Extract the (x, y) coordinate from the center of the cell holding the provided text.  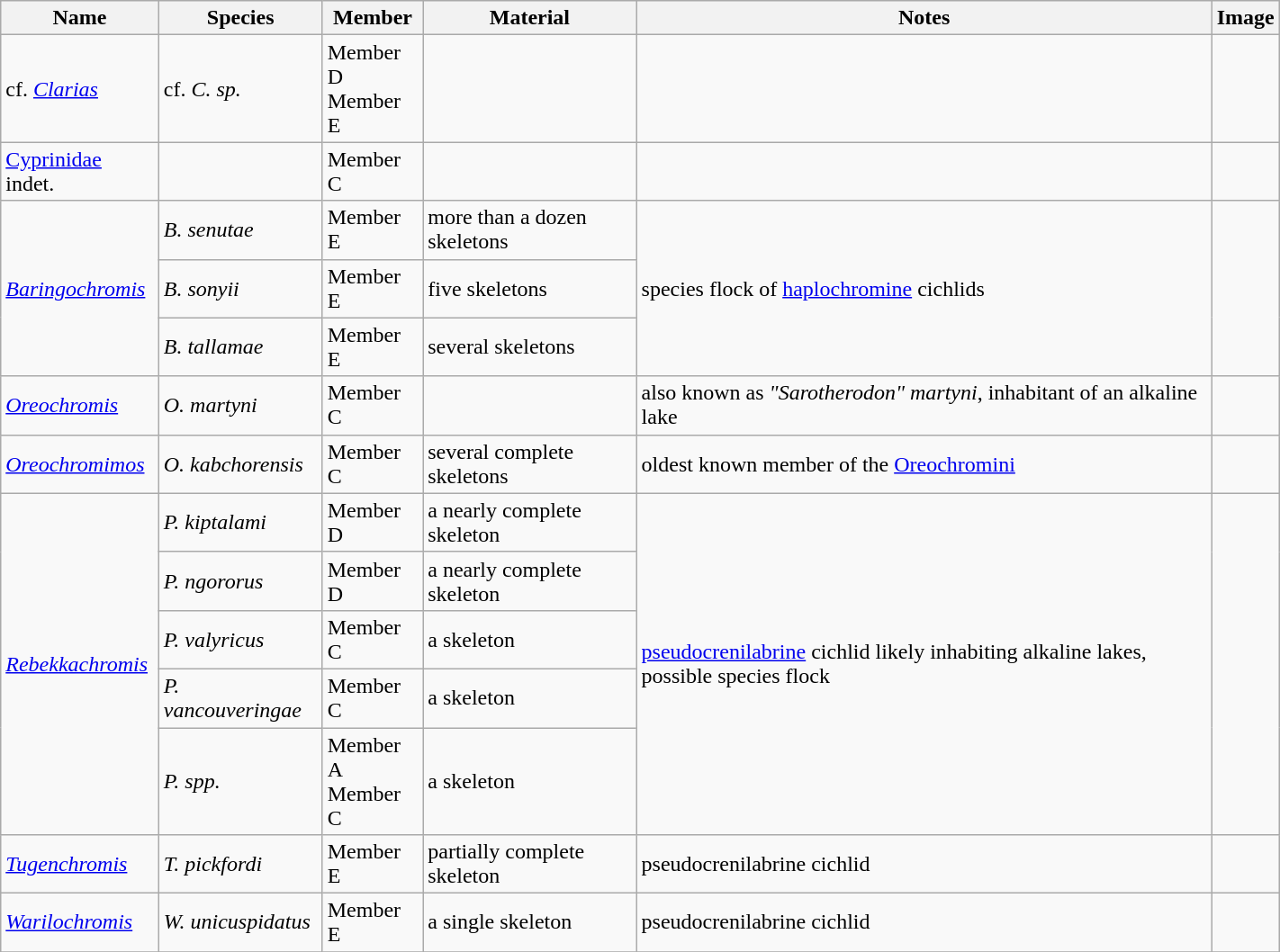
Name (79, 18)
Notes (924, 18)
Species (240, 18)
O. kabchorensis (240, 464)
T. pickfordi (240, 864)
Material (529, 18)
more than a dozen skeletons (529, 230)
B. senutae (240, 230)
W. unicuspidatus (240, 923)
pseudocrenilabrine cichlid likely inhabiting alkaline lakes, possible species flock (924, 664)
P. spp. (240, 781)
partially complete skeleton (529, 864)
Rebekkachromis (79, 664)
Oreochromimos (79, 464)
Cyprinidae indet. (79, 171)
several complete skeletons (529, 464)
Warilochromis (79, 923)
B. tallamae (240, 347)
Member (373, 18)
P. valyricus (240, 639)
O. martyni (240, 405)
Image (1246, 18)
five skeletons (529, 288)
cf. Clarias (79, 88)
P. vancouveringae (240, 698)
Member DMember E (373, 88)
P. kiptalami (240, 522)
cf. C. sp. (240, 88)
Tugenchromis (79, 864)
oldest known member of the Oreochromini (924, 464)
several skeletons (529, 347)
Baringochromis (79, 288)
also known as "Sarotherodon" martyni, inhabitant of an alkaline lake (924, 405)
species flock of haplochromine cichlids (924, 288)
Oreochromis (79, 405)
a single skeleton (529, 923)
P. ngororus (240, 581)
Member AMember C (373, 781)
B. sonyii (240, 288)
